Locate the cell with the specified text and output its (X, Y) center coordinate. 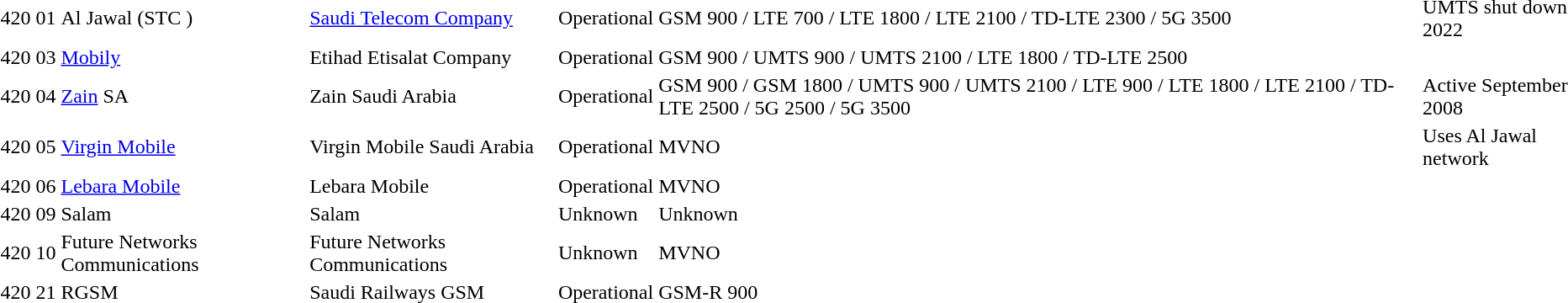
Zain Saudi Arabia (432, 96)
GSM 900 / UMTS 900 / UMTS 2100 / LTE 1800 / TD-LTE 2500 (1038, 57)
GSM 900 / GSM 1800 / UMTS 900 / UMTS 2100 / LTE 900 / LTE 1800 / LTE 2100 / TD-LTE 2500 / 5G 2500 / 5G 3500 (1038, 96)
Etihad Etisalat Company (432, 57)
Virgin Mobile Saudi Arabia (432, 146)
03 (45, 57)
09 (45, 214)
Zain SA (183, 96)
05 (45, 146)
06 (45, 186)
Mobily (183, 57)
10 (45, 252)
04 (45, 96)
Virgin Mobile (183, 146)
